Locate the cell with the specified text and output its (x, y) center coordinate. 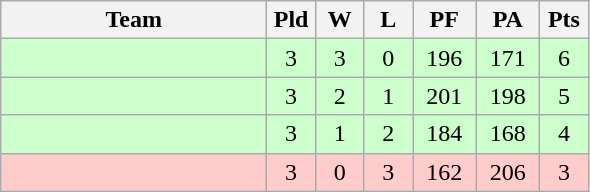
5 (564, 96)
L (388, 20)
6 (564, 58)
206 (508, 172)
4 (564, 134)
201 (444, 96)
Pts (564, 20)
184 (444, 134)
W (340, 20)
198 (508, 96)
196 (444, 58)
Pld (292, 20)
168 (508, 134)
PF (444, 20)
Team (134, 20)
171 (508, 58)
162 (444, 172)
PA (508, 20)
